Search for the cell housing the specified text and yield its [x, y] center coordinate. 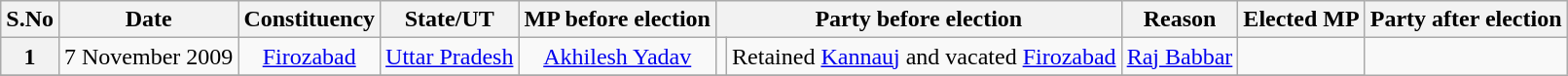
Firozabad [310, 57]
State/UT [450, 19]
Date [148, 19]
Akhilesh Yadav [617, 57]
1 [30, 57]
Constituency [310, 19]
Party after election [1466, 19]
7 November 2009 [148, 57]
Retained Kannauj and vacated Firozabad [925, 57]
MP before election [617, 19]
Uttar Pradesh [450, 57]
S.No [30, 19]
Elected MP [1301, 19]
Party before election [919, 19]
Reason [1180, 19]
Raj Babbar [1180, 57]
